Search for the cell housing the specified text and yield its [x, y] center coordinate. 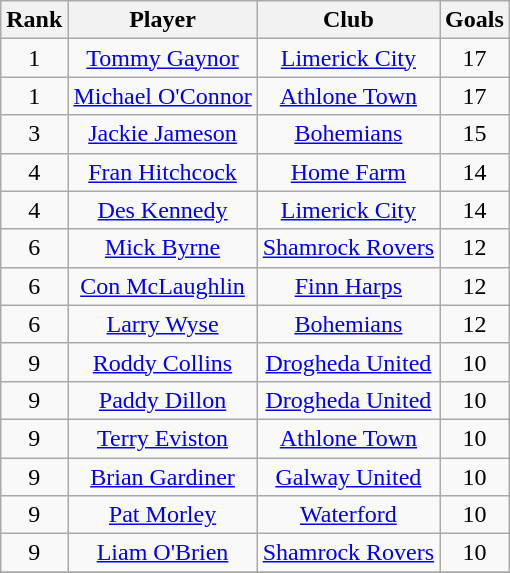
Goals [475, 20]
Rank [34, 20]
Player [162, 20]
Club [348, 20]
Terry Eviston [162, 438]
Finn Harps [348, 286]
Galway United [348, 477]
Michael O'Connor [162, 96]
Mick Byrne [162, 248]
Waterford [348, 515]
Larry Wyse [162, 324]
Brian Gardiner [162, 477]
Tommy Gaynor [162, 58]
Con McLaughlin [162, 286]
3 [34, 134]
Des Kennedy [162, 210]
15 [475, 134]
Jackie Jameson [162, 134]
Paddy Dillon [162, 400]
Roddy Collins [162, 362]
Fran Hitchcock [162, 172]
Pat Morley [162, 515]
Liam O'Brien [162, 553]
Home Farm [348, 172]
